Return the (X, Y) coordinate for the center point of the cell that contains the specified text.  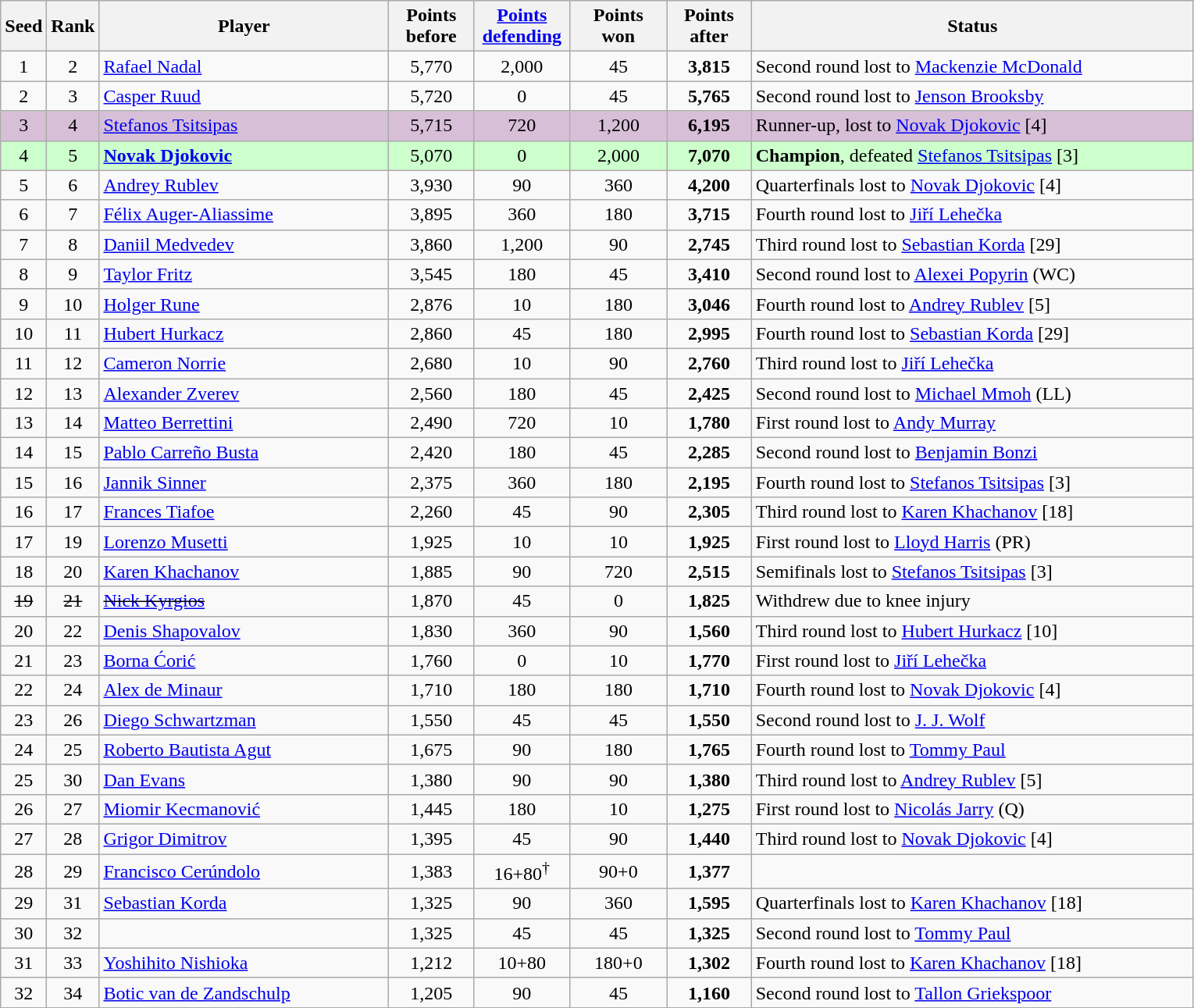
1,395 (431, 839)
Novak Djokovic (244, 155)
Borna Ćorić (244, 661)
Third round lost to Jiří Lehečka (972, 363)
7,070 (709, 155)
Fourth round lost to Sebastian Korda [29] (972, 333)
6,195 (709, 126)
Holger Rune (244, 304)
Second round lost to J. J. Wolf (972, 720)
1,212 (431, 963)
3,815 (709, 66)
Grigor Dimitrov (244, 839)
1,160 (709, 992)
Botic van de Zandschulp (244, 992)
Second round lost to Alexei Popyrin (WC) (972, 274)
2,375 (431, 483)
33 (73, 963)
Hubert Hurkacz (244, 333)
First round lost to Nicolás Jarry (Q) (972, 809)
1,675 (431, 750)
2,305 (709, 512)
1 (23, 66)
16+80† (522, 871)
3,410 (709, 274)
34 (73, 992)
1,445 (431, 809)
1,760 (431, 661)
Francisco Cerúndolo (244, 871)
First round lost to Lloyd Harris (PR) (972, 542)
Matteo Berrettini (244, 423)
5,765 (709, 96)
1,780 (709, 423)
First round lost to Jiří Lehečka (972, 661)
18 (23, 572)
Third round lost to Sebastian Korda [29] (972, 244)
2,260 (431, 512)
Dan Evans (244, 779)
Points won (618, 27)
Fourth round lost to Jiří Lehečka (972, 215)
Semifinals lost to Stefanos Tsitsipas [3] (972, 572)
Jannik Sinner (244, 483)
Alexander Zverev (244, 393)
2,490 (431, 423)
Lorenzo Musetti (244, 542)
Pablo Carreño Busta (244, 453)
Diego Schwartzman (244, 720)
1,377 (709, 871)
2,745 (709, 244)
Rank (73, 27)
5,720 (431, 96)
1,205 (431, 992)
Fourth round lost to Andrey Rublev [5] (972, 304)
Frances Tiafoe (244, 512)
1,595 (709, 903)
Seed (23, 27)
Second round lost to Michael Mmoh (LL) (972, 393)
2,876 (431, 304)
1,383 (431, 871)
10+80 (522, 963)
Roberto Bautista Agut (244, 750)
180+0 (618, 963)
Third round lost to Karen Khachanov [18] (972, 512)
3,895 (431, 215)
1,870 (431, 601)
Second round lost to Tommy Paul (972, 933)
Points after (709, 27)
Second round lost to Jenson Brooksby (972, 96)
Third round lost to Hubert Hurkacz [10] (972, 631)
Quarterfinals lost to Karen Khachanov [18] (972, 903)
Rafael Nadal (244, 66)
Withdrew due to knee injury (972, 601)
2,680 (431, 363)
Cameron Norrie (244, 363)
3,046 (709, 304)
Taylor Fritz (244, 274)
Points defending (522, 27)
2,560 (431, 393)
Quarterfinals lost to Novak Djokovic [4] (972, 185)
3,930 (431, 185)
Fourth round lost to Tommy Paul (972, 750)
5,070 (431, 155)
Second round lost to Tallon Griekspoor (972, 992)
4,200 (709, 185)
Alex de Minaur (244, 690)
2,425 (709, 393)
1,825 (709, 601)
1,885 (431, 572)
Fourth round lost to Stefanos Tsitsipas [3] (972, 483)
Karen Khachanov (244, 572)
2,760 (709, 363)
1,440 (709, 839)
Second round lost to Mackenzie McDonald (972, 66)
2,195 (709, 483)
3,545 (431, 274)
Points before (431, 27)
1,560 (709, 631)
Second round lost to Benjamin Bonzi (972, 453)
First round lost to Andy Murray (972, 423)
Félix Auger-Aliassime (244, 215)
Champion, defeated Stefanos Tsitsipas [3] (972, 155)
Denis Shapovalov (244, 631)
2,285 (709, 453)
5,770 (431, 66)
Yoshihito Nishioka (244, 963)
1,830 (431, 631)
Status (972, 27)
Runner-up, lost to Novak Djokovic [4] (972, 126)
Andrey Rublev (244, 185)
Miomir Kecmanović (244, 809)
Fourth round lost to Karen Khachanov [18] (972, 963)
1,275 (709, 809)
3,715 (709, 215)
Casper Ruud (244, 96)
1,770 (709, 661)
5,715 (431, 126)
2,515 (709, 572)
Player (244, 27)
2,860 (431, 333)
Third round lost to Novak Djokovic [4] (972, 839)
90+0 (618, 871)
Stefanos Tsitsipas (244, 126)
1,765 (709, 750)
2,995 (709, 333)
2,420 (431, 453)
Third round lost to Andrey Rublev [5] (972, 779)
Nick Kyrgios (244, 601)
1,302 (709, 963)
3,860 (431, 244)
Daniil Medvedev (244, 244)
Fourth round lost to Novak Djokovic [4] (972, 690)
Sebastian Korda (244, 903)
